Return the [x, y] coordinate for the center point of the cell that contains the specified text.  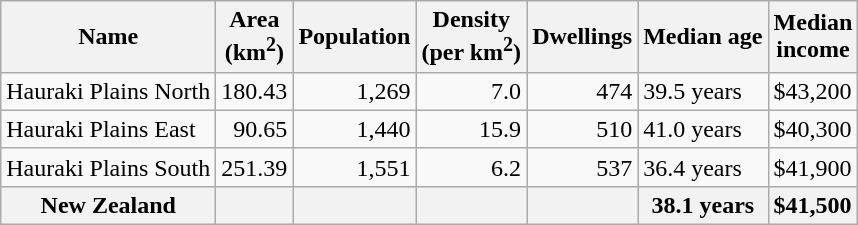
1,440 [354, 129]
39.5 years [703, 91]
38.1 years [703, 205]
90.65 [254, 129]
$40,300 [813, 129]
1,269 [354, 91]
Medianincome [813, 37]
Density(per km2) [472, 37]
Hauraki Plains South [108, 167]
474 [582, 91]
Hauraki Plains North [108, 91]
$43,200 [813, 91]
510 [582, 129]
Area(km2) [254, 37]
180.43 [254, 91]
Dwellings [582, 37]
537 [582, 167]
New Zealand [108, 205]
36.4 years [703, 167]
Population [354, 37]
251.39 [254, 167]
7.0 [472, 91]
15.9 [472, 129]
Name [108, 37]
Hauraki Plains East [108, 129]
$41,500 [813, 205]
$41,900 [813, 167]
41.0 years [703, 129]
1,551 [354, 167]
6.2 [472, 167]
Median age [703, 37]
